Identify which cell holds the provided text, then report its [x, y] central coordinate. 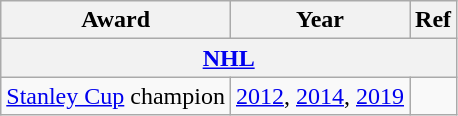
Award [116, 20]
NHL [229, 58]
Ref [434, 20]
2012, 2014, 2019 [320, 96]
Stanley Cup champion [116, 96]
Year [320, 20]
